Extract the [X, Y] coordinate from the center of the cell holding the provided text.  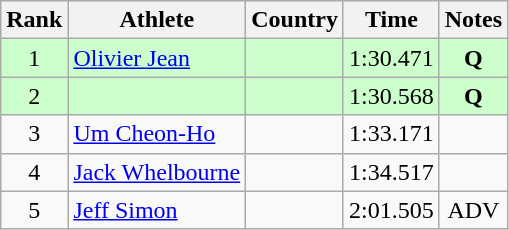
Jack Whelbourne [157, 172]
5 [34, 210]
ADV [473, 210]
Country [295, 20]
2 [34, 96]
Athlete [157, 20]
1:34.517 [391, 172]
Notes [473, 20]
4 [34, 172]
Olivier Jean [157, 58]
Jeff Simon [157, 210]
1:30.471 [391, 58]
2:01.505 [391, 210]
1:30.568 [391, 96]
Rank [34, 20]
1:33.171 [391, 134]
1 [34, 58]
Um Cheon-Ho [157, 134]
Time [391, 20]
3 [34, 134]
